Pinpoint the cell where the given text exists, returning its (X, Y) midpoint coordinate. 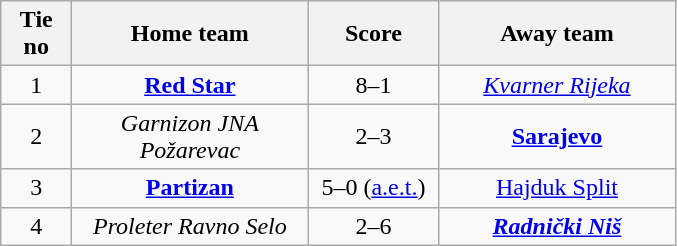
2–6 (374, 226)
5–0 (a.e.t.) (374, 188)
Kvarner Rijeka (557, 85)
Away team (557, 34)
Radnički Niš (557, 226)
8–1 (374, 85)
1 (36, 85)
Partizan (190, 188)
Home team (190, 34)
3 (36, 188)
Score (374, 34)
Proleter Ravno Selo (190, 226)
Red Star (190, 85)
Sarajevo (557, 136)
4 (36, 226)
Garnizon JNA Požarevac (190, 136)
2–3 (374, 136)
Tie no (36, 34)
2 (36, 136)
Hajduk Split (557, 188)
